Identify which cell holds the provided text, then report its [X, Y] central coordinate. 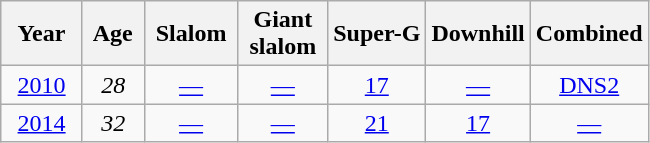
DNS2 [589, 85]
Age [113, 34]
32 [113, 123]
Slalom [191, 34]
Year [42, 34]
Super-G [377, 34]
2010 [42, 85]
2014 [42, 123]
Combined [589, 34]
Downhill [478, 34]
28 [113, 85]
21 [377, 123]
Giant slalom [283, 34]
